Provide the [x, y] coordinate of the cell's center where the given text is located.  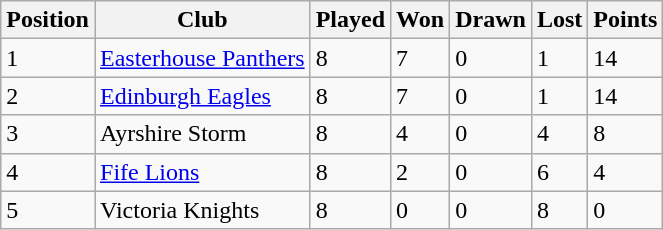
Points [626, 20]
3 [48, 134]
Played [350, 20]
Victoria Knights [202, 210]
6 [559, 172]
Easterhouse Panthers [202, 58]
Position [48, 20]
Ayrshire Storm [202, 134]
5 [48, 210]
Won [420, 20]
Edinburgh Eagles [202, 96]
Drawn [491, 20]
Lost [559, 20]
Fife Lions [202, 172]
Club [202, 20]
